Output the (x, y) coordinate of the center of the cell containing the given text.  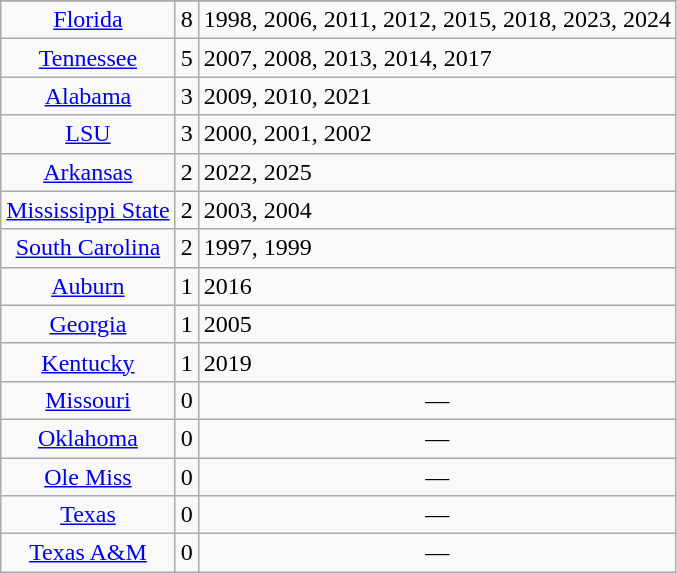
2007, 2008, 2013, 2014, 2017 (437, 58)
Ole Miss (88, 477)
1997, 1999 (437, 248)
LSU (88, 134)
1998, 2006, 2011, 2012, 2015, 2018, 2023, 2024 (437, 20)
8 (186, 20)
Missouri (88, 400)
Alabama (88, 96)
Oklahoma (88, 438)
2019 (437, 362)
2005 (437, 324)
Kentucky (88, 362)
Tennessee (88, 58)
2022, 2025 (437, 172)
Texas A&M (88, 553)
Florida (88, 20)
2000, 2001, 2002 (437, 134)
2016 (437, 286)
2009, 2010, 2021 (437, 96)
Georgia (88, 324)
Auburn (88, 286)
Texas (88, 515)
Arkansas (88, 172)
5 (186, 58)
South Carolina (88, 248)
2003, 2004 (437, 210)
Mississippi State (88, 210)
